Find where the given text appears and provide that cell's center as (x, y) coordinate. 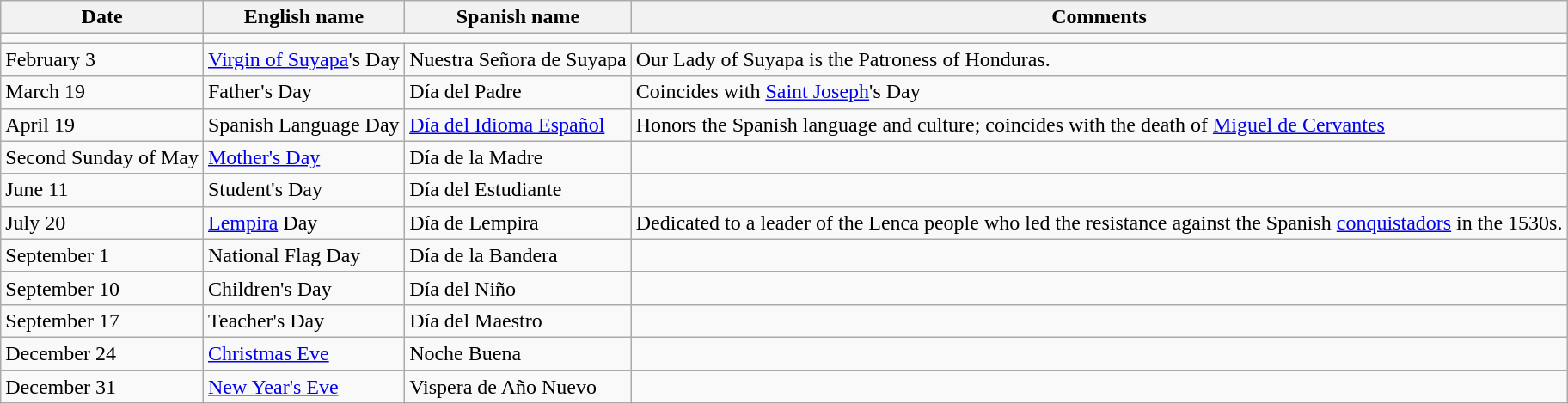
Date (102, 17)
Spanish Language Day (303, 125)
New Year's Eve (303, 386)
Día del Idioma Español (518, 125)
Comments (1099, 17)
Noche Buena (518, 353)
March 19 (102, 92)
Día del Padre (518, 92)
June 11 (102, 190)
Our Lady of Suyapa is the Patroness of Honduras. (1099, 59)
Christmas Eve (303, 353)
Father's Day (303, 92)
Vispera de Año Nuevo (518, 386)
Second Sunday of May (102, 157)
September 10 (102, 288)
Dedicated to a leader of the Lenca people who led the resistance against the Spanish conquistadors in the 1530s. (1099, 223)
July 20 (102, 223)
English name (303, 17)
Children's Day (303, 288)
February 3 (102, 59)
Día de la Madre (518, 157)
Nuestra Señora de Suyapa (518, 59)
Día del Estudiante (518, 190)
Coincides with Saint Joseph's Day (1099, 92)
September 1 (102, 255)
Mother's Day (303, 157)
December 24 (102, 353)
Lempira Day (303, 223)
Día de Lempira (518, 223)
Día de la Bandera (518, 255)
Honors the Spanish language and culture; coincides with the death of Miguel de Cervantes (1099, 125)
National Flag Day (303, 255)
December 31 (102, 386)
September 17 (102, 321)
Día del Maestro (518, 321)
Virgin of Suyapa's Day (303, 59)
Teacher's Day (303, 321)
Spanish name (518, 17)
Día del Niño (518, 288)
Student's Day (303, 190)
April 19 (102, 125)
